Determine the (x, y) coordinate at the center of the cell enclosing the given text.  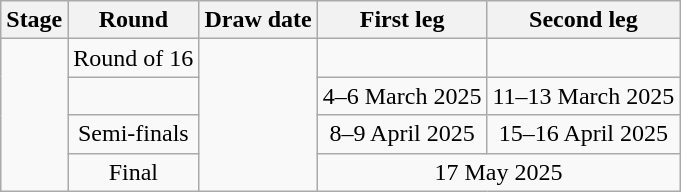
4–6 March 2025 (402, 96)
Round (134, 20)
11–13 March 2025 (584, 96)
8–9 April 2025 (402, 134)
17 May 2025 (498, 172)
Draw date (258, 20)
Stage (34, 20)
Final (134, 172)
Second leg (584, 20)
15–16 April 2025 (584, 134)
First leg (402, 20)
Semi-finals (134, 134)
Round of 16 (134, 58)
